From the cell containing the given text, extract its center point as (x, y) coordinate. 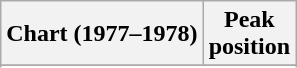
Chart (1977–1978) (102, 34)
Peakposition (249, 34)
